Provide the [x, y] coordinate of the cell's center where the given text is located.  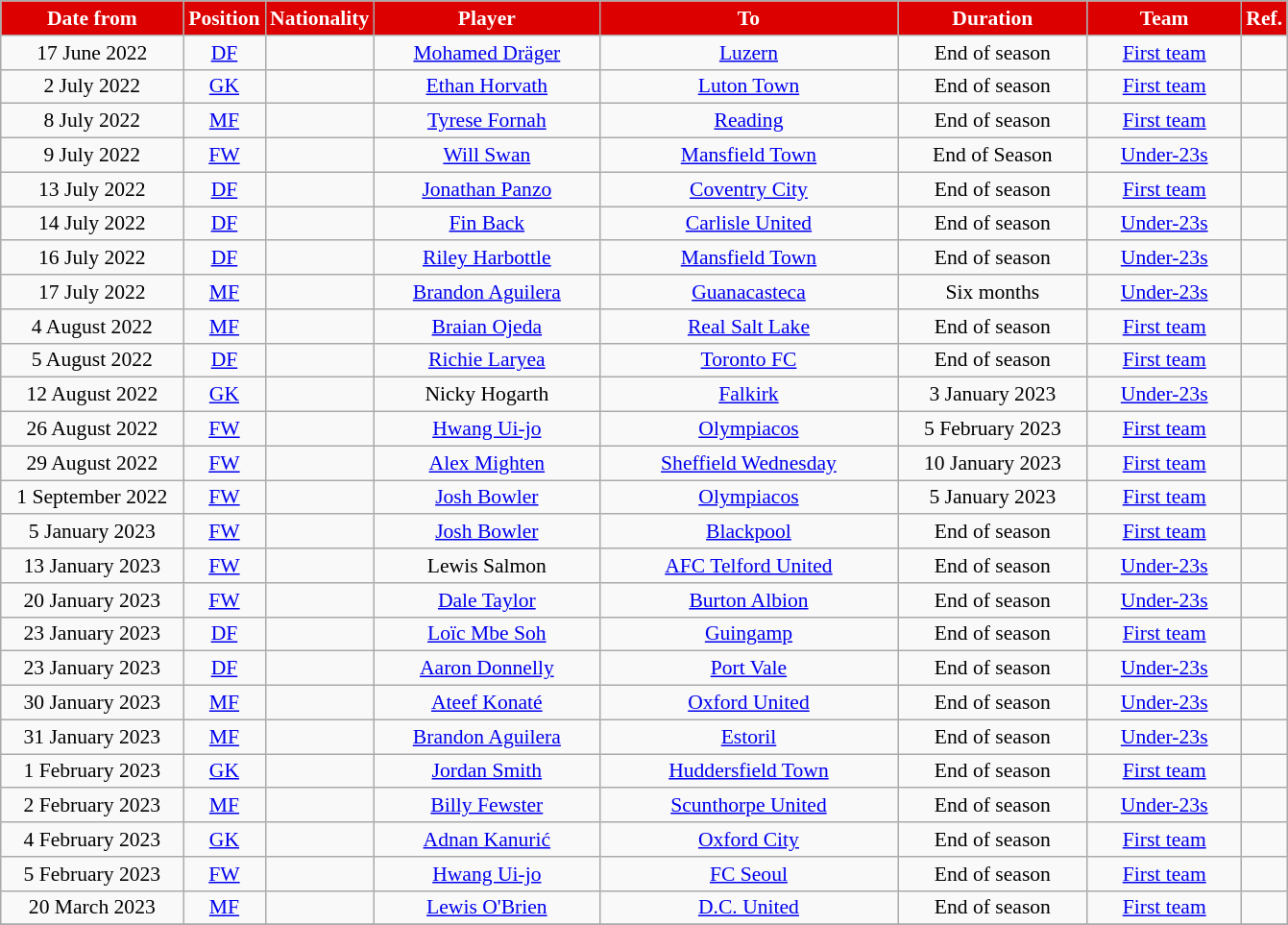
Player [486, 18]
Fin Back [486, 224]
Mohamed Dräger [486, 53]
14 July 2022 [92, 224]
Riley Harbottle [486, 258]
Adnan Kanurić [486, 840]
Port Vale [748, 669]
Braian Ojeda [486, 327]
3 January 2023 [993, 395]
Blackpool [748, 532]
Position [225, 18]
Scunthorpe United [748, 806]
Dale Taylor [486, 600]
Jonathan Panzo [486, 189]
Team [1164, 18]
5 August 2022 [92, 360]
16 July 2022 [92, 258]
Guingamp [748, 634]
End of Season [993, 156]
9 July 2022 [92, 156]
Will Swan [486, 156]
Burton Albion [748, 600]
Nicky Hogarth [486, 395]
Ateef Konaté [486, 703]
Sheffield Wednesday [748, 463]
Aaron Donnelly [486, 669]
Ref. [1264, 18]
Oxford United [748, 703]
17 June 2022 [92, 53]
1 February 2023 [92, 771]
Six months [993, 292]
AFC Telford United [748, 566]
Loïc Mbe Soh [486, 634]
To [748, 18]
Alex Mighten [486, 463]
Estoril [748, 737]
8 July 2022 [92, 121]
Coventry City [748, 189]
12 August 2022 [92, 395]
Reading [748, 121]
20 March 2023 [92, 908]
Luzern [748, 53]
Billy Fewster [486, 806]
4 February 2023 [92, 840]
29 August 2022 [92, 463]
Carlisle United [748, 224]
Tyrese Fornah [486, 121]
Guanacasteca [748, 292]
Real Salt Lake [748, 327]
13 July 2022 [92, 189]
30 January 2023 [92, 703]
Lewis O'Brien [486, 908]
2 February 2023 [92, 806]
FC Seoul [748, 874]
D.C. United [748, 908]
2 July 2022 [92, 86]
Jordan Smith [486, 771]
Lewis Salmon [486, 566]
Huddersfield Town [748, 771]
Richie Laryea [486, 360]
31 January 2023 [92, 737]
17 July 2022 [92, 292]
20 January 2023 [92, 600]
Date from [92, 18]
Toronto FC [748, 360]
26 August 2022 [92, 429]
Nationality [319, 18]
Duration [993, 18]
Falkirk [748, 395]
4 August 2022 [92, 327]
10 January 2023 [993, 463]
13 January 2023 [92, 566]
Luton Town [748, 86]
1 September 2022 [92, 498]
Ethan Horvath [486, 86]
Oxford City [748, 840]
